Locate the cell with the specified text and output its [x, y] center coordinate. 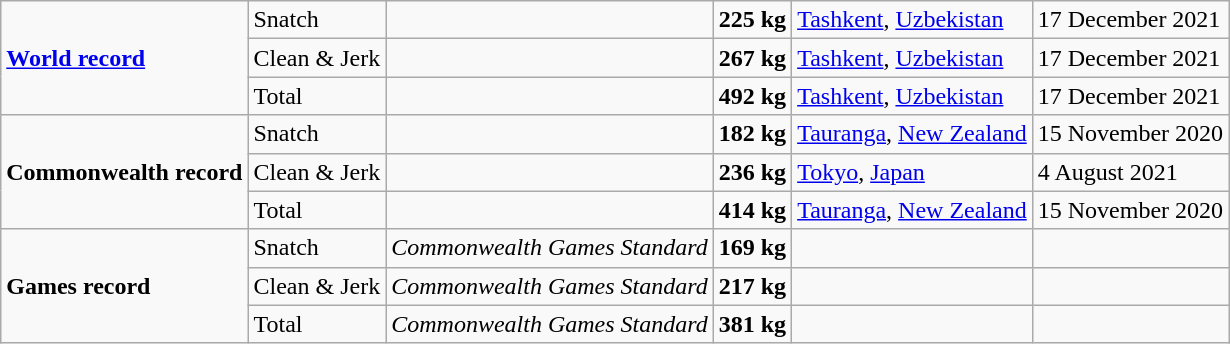
World record [124, 58]
225 kg [752, 20]
492 kg [752, 96]
Games record [124, 286]
217 kg [752, 286]
182 kg [752, 134]
Tokyo, Japan [912, 172]
169 kg [752, 248]
4 August 2021 [1130, 172]
381 kg [752, 324]
236 kg [752, 172]
414 kg [752, 210]
Commonwealth record [124, 172]
267 kg [752, 58]
